Locate the cell with the specified text and output its [x, y] center coordinate. 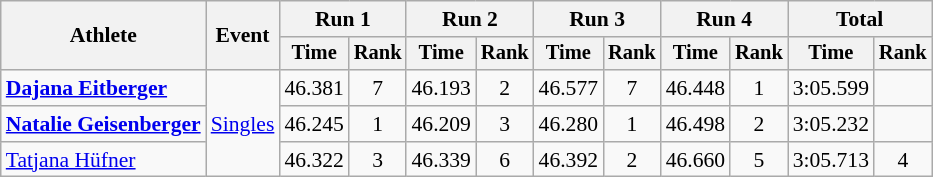
Run 1 [342, 19]
3 [505, 124]
3:05.599 [831, 88]
Event [243, 36]
Run 3 [598, 19]
Dajana Eitberger [104, 88]
46.381 [314, 88]
Run 2 [470, 19]
46.209 [440, 124]
3:05.232 [831, 124]
Athlete [104, 36]
46.280 [568, 124]
Total [860, 19]
Run 4 [724, 19]
Singles [243, 124]
Natalie Geisenberger [104, 124]
46.498 [696, 124]
46.193 [440, 88]
46.577 [568, 88]
46.448 [696, 88]
46.245 [314, 124]
